Scan for the cell matching the given text and deliver its (X, Y) coordinate at center. 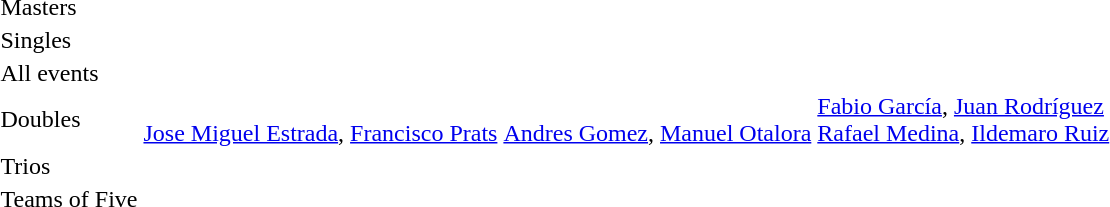
Andres Gomez, Manuel Otalora (658, 120)
Jose Miguel Estrada, Francisco Prats (320, 120)
